Return (x, y) of the center of cell containing provided text 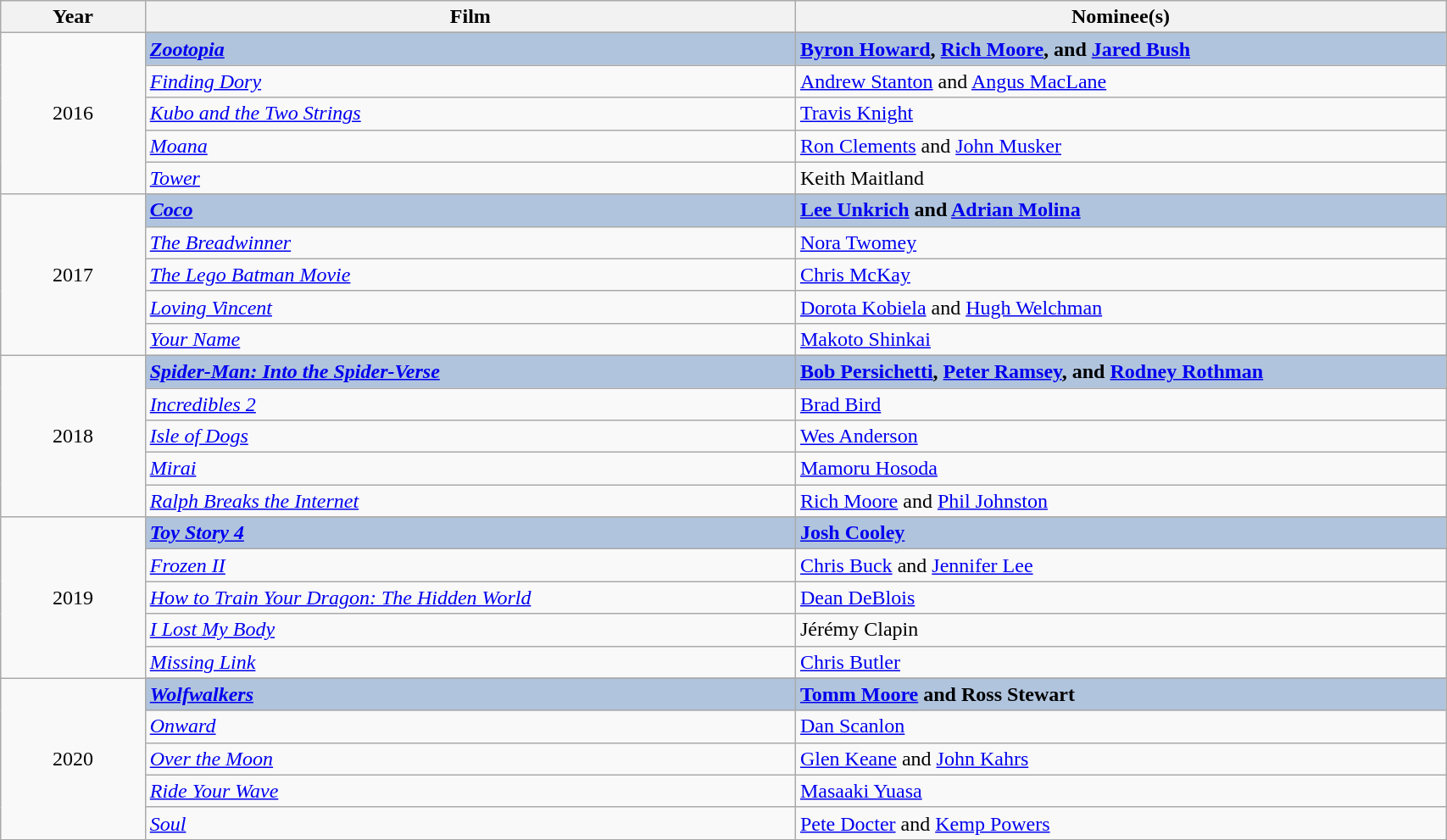
Zootopia (470, 49)
How to Train Your Dragon: The Hidden World (470, 598)
Pete Docter and Kemp Powers (1121, 823)
Jérémy Clapin (1121, 630)
2020 (73, 759)
Makoto Shinkai (1121, 339)
Glen Keane and John Kahrs (1121, 759)
Masaaki Yuasa (1121, 791)
Frozen II (470, 565)
Ride Your Wave (470, 791)
Loving Vincent (470, 307)
Chris Buck and Jennifer Lee (1121, 565)
Tower (470, 178)
Dorota Kobiela and Hugh Welchman (1121, 307)
Onward (470, 726)
2019 (73, 598)
Rich Moore and Phil Johnston (1121, 501)
Keith Maitland (1121, 178)
Year (73, 17)
2016 (73, 114)
The Breadwinner (470, 242)
Toy Story 4 (470, 533)
Mamoru Hosoda (1121, 469)
Byron Howard, Rich Moore, and Jared Bush (1121, 49)
Isle of Dogs (470, 437)
Film (470, 17)
Your Name (470, 339)
Dan Scanlon (1121, 726)
Travis Knight (1121, 114)
2018 (73, 436)
Spider-Man: Into the Spider-Verse (470, 371)
Incredibles 2 (470, 404)
The Lego Batman Movie (470, 275)
Brad Bird (1121, 404)
Soul (470, 823)
Finding Dory (470, 81)
Ron Clements and John Musker (1121, 146)
Bob Persichetti, Peter Ramsey, and Rodney Rothman (1121, 371)
Coco (470, 210)
Andrew Stanton and Angus MacLane (1121, 81)
Mirai (470, 469)
Lee Unkrich and Adrian Molina (1121, 210)
Missing Link (470, 662)
Chris Butler (1121, 662)
Wes Anderson (1121, 437)
Nora Twomey (1121, 242)
Josh Cooley (1121, 533)
Kubo and the Two Strings (470, 114)
Moana (470, 146)
Tomm Moore and Ross Stewart (1121, 694)
Wolfwalkers (470, 694)
Dean DeBlois (1121, 598)
Over the Moon (470, 759)
Chris McKay (1121, 275)
Nominee(s) (1121, 17)
Ralph Breaks the Internet (470, 501)
I Lost My Body (470, 630)
2017 (73, 275)
